Scan for the cell matching the given text and deliver its (x, y) coordinate at center. 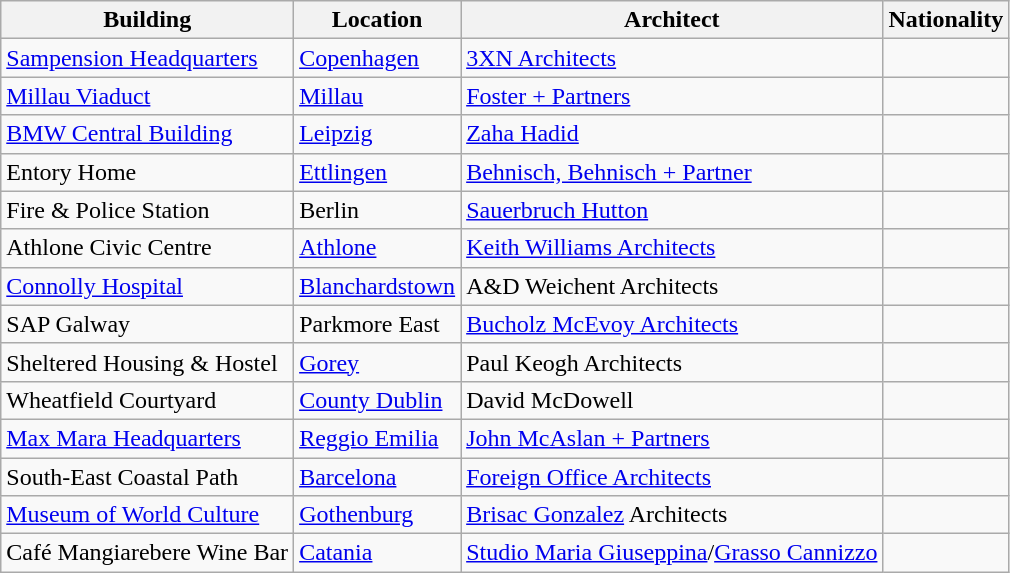
Millau Viaduct (148, 96)
Ettlingen (378, 172)
Paul Keogh Architects (672, 362)
Barcelona (378, 477)
Museum of World Culture (148, 515)
Max Mara Headquarters (148, 438)
South-East Coastal Path (148, 477)
Keith Williams Architects (672, 248)
Gorey (378, 362)
Millau (378, 96)
A&D Weichent Architects (672, 286)
Sauerbruch Hutton (672, 210)
Copenhagen (378, 58)
SAP Galway (148, 324)
Wheatfield Courtyard (148, 400)
Café Mangiarebere Wine Bar (148, 553)
Location (378, 20)
Foster + Partners (672, 96)
Entory Home (148, 172)
County Dublin (378, 400)
Catania (378, 553)
Behnisch, Behnisch + Partner (672, 172)
Zaha Hadid (672, 134)
Connolly Hospital (148, 286)
Berlin (378, 210)
Sheltered Housing & Hostel (148, 362)
David McDowell (672, 400)
John McAslan + Partners (672, 438)
Fire & Police Station (148, 210)
Blanchardstown (378, 286)
Brisac Gonzalez Architects (672, 515)
BMW Central Building (148, 134)
Leipzig (378, 134)
Sampension Headquarters (148, 58)
Athlone Civic Centre (148, 248)
Nationality (946, 20)
3XN Architects (672, 58)
Athlone (378, 248)
Foreign Office Architects (672, 477)
Gothenburg (378, 515)
Building (148, 20)
Parkmore East (378, 324)
Architect (672, 20)
Studio Maria Giuseppina/Grasso Cannizzo (672, 553)
Bucholz McEvoy Architects (672, 324)
Reggio Emilia (378, 438)
